Search for the cell housing the specified text and yield its (X, Y) center coordinate. 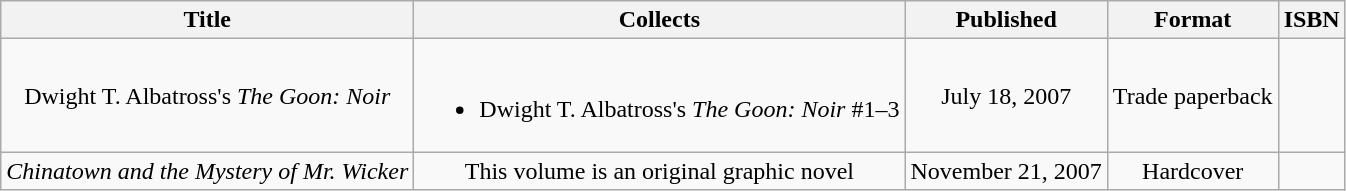
Title (208, 20)
November 21, 2007 (1006, 171)
July 18, 2007 (1006, 96)
ISBN (1312, 20)
This volume is an original graphic novel (660, 171)
Published (1006, 20)
Format (1192, 20)
Trade paperback (1192, 96)
Collects (660, 20)
Dwight T. Albatross's The Goon: Noir #1–3 (660, 96)
Chinatown and the Mystery of Mr. Wicker (208, 171)
Dwight T. Albatross's The Goon: Noir (208, 96)
Hardcover (1192, 171)
